Return [x, y] of the center of cell containing provided text 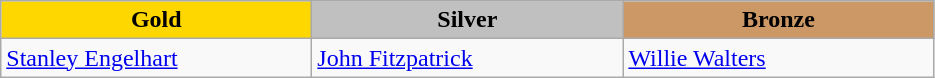
Gold [156, 20]
Bronze [778, 20]
John Fitzpatrick [468, 58]
Stanley Engelhart [156, 58]
Willie Walters [778, 58]
Silver [468, 20]
